For the text-containing cell, return its midpoint in [X, Y] coordinate format. 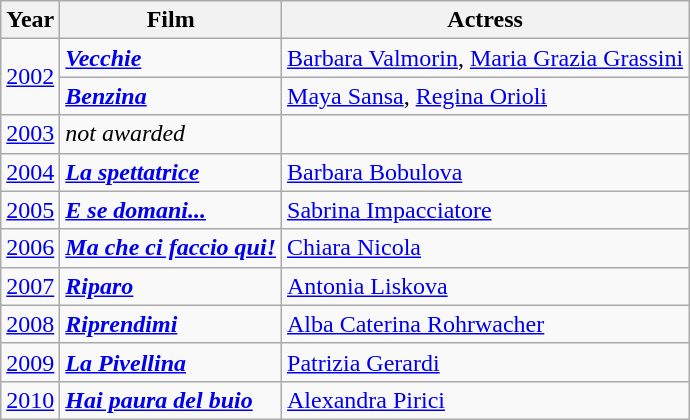
2007 [30, 286]
La Pivellina [171, 362]
Film [171, 20]
Barbara Bobulova [486, 172]
2006 [30, 248]
Benzina [171, 96]
Ma che ci faccio qui! [171, 248]
E se domani... [171, 210]
Vecchie [171, 58]
2009 [30, 362]
2002 [30, 77]
2010 [30, 400]
2008 [30, 324]
Year [30, 20]
2005 [30, 210]
Alexandra Pirici [486, 400]
Actress [486, 20]
Maya Sansa, Regina Orioli [486, 96]
Antonia Liskova [486, 286]
Patrizia Gerardi [486, 362]
2004 [30, 172]
Hai paura del buio [171, 400]
Barbara Valmorin, Maria Grazia Grassini [486, 58]
2003 [30, 134]
La spettatrice [171, 172]
not awarded [171, 134]
Chiara Nicola [486, 248]
Alba Caterina Rohrwacher [486, 324]
Riprendimi [171, 324]
Sabrina Impacciatore [486, 210]
Riparo [171, 286]
